Locate the cell with the specified text and output its (x, y) center coordinate. 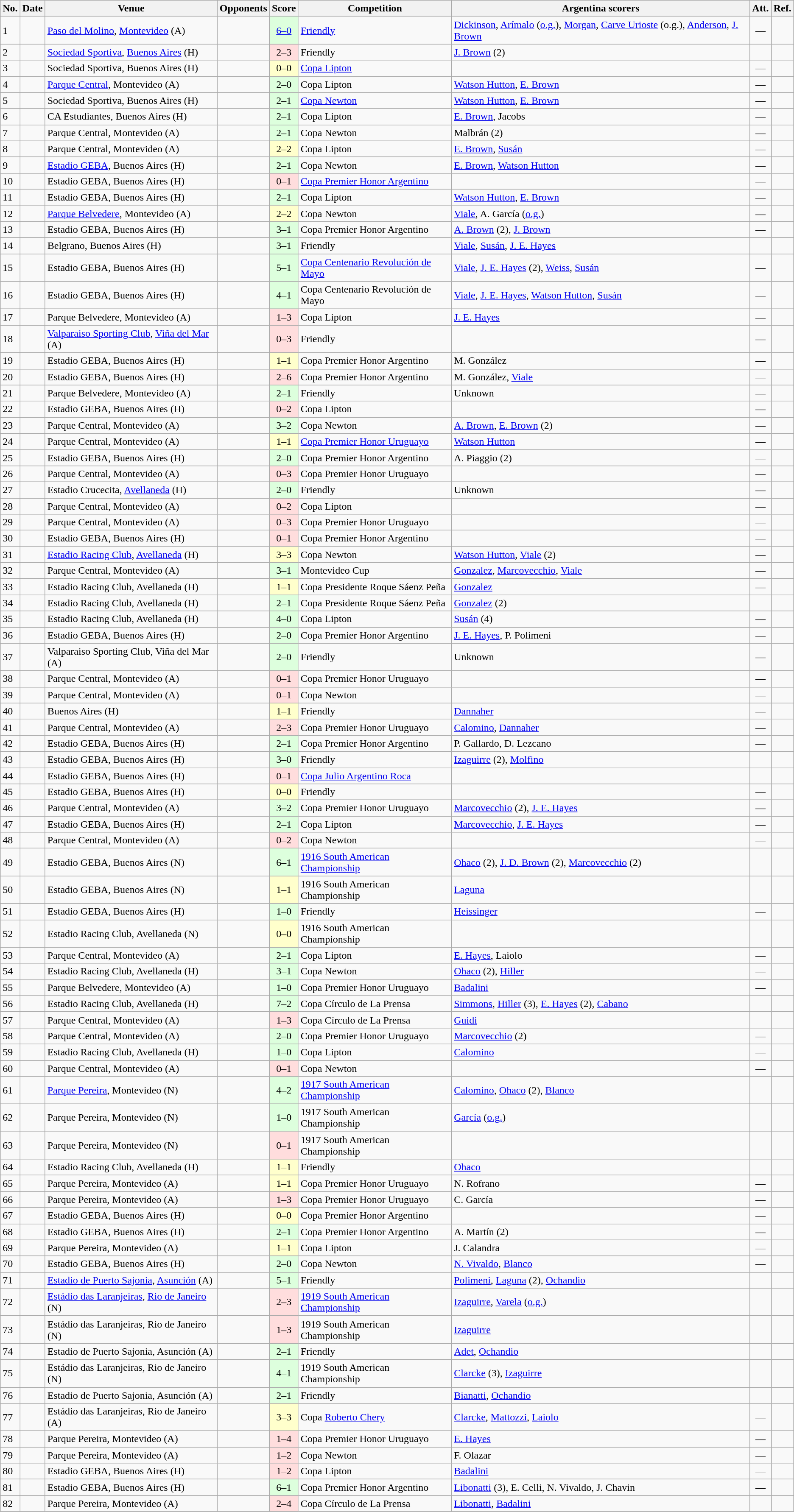
61 (10, 1091)
Malbrán (2) (601, 133)
46 (10, 808)
Ohaco (2), J. D. Brown (2), Marcovecchio (2) (601, 862)
Gonzalez (601, 587)
74 (10, 1351)
21 (10, 393)
52 (10, 934)
25 (10, 458)
2 (10, 52)
Heissinger (601, 912)
58 (10, 1036)
A. Piaggio (2) (601, 458)
40 (10, 711)
Clarcke (3), Izaguirre (601, 1373)
13 (10, 230)
55 (10, 988)
11 (10, 197)
65 (10, 1183)
Marcovecchio (2), J. E. Hayes (601, 808)
15 (10, 268)
Clarcke, Mattozzi, Laiolo (601, 1417)
1 (10, 31)
Opponents (243, 8)
Libonatti (3), E. Celli, N. Vivaldo, J. Chavin (601, 1487)
4 (10, 84)
54 (10, 971)
47 (10, 824)
43 (10, 759)
Viale, Susán, J. E. Hayes (601, 246)
36 (10, 635)
J. E. Hayes (601, 317)
39 (10, 695)
19 (10, 361)
No. (10, 8)
71 (10, 1280)
37 (10, 657)
68 (10, 1232)
41 (10, 727)
Argentina scorers (601, 8)
Simmons, Hiller (3), E. Hayes (2), Cabano (601, 1004)
E. Hayes, Laiolo (601, 955)
Watson Hutton, Viale (2) (601, 555)
8 (10, 149)
9 (10, 165)
23 (10, 425)
Ohaco (601, 1167)
7–2 (284, 1004)
Marcovecchio (2) (601, 1036)
66 (10, 1200)
Buenos Aires (H) (131, 711)
J. E. Hayes, P. Polimeni (601, 635)
Bianatti, Ochandio (601, 1395)
Dickinson, Arímalo (o.g.), Morgan, Carve Urioste (o.g.), Anderson, J. Brown (601, 31)
Competition (375, 8)
M. González (601, 361)
30 (10, 538)
75 (10, 1373)
17 (10, 317)
Polimeni, Laguna (2), Ochandio (601, 1280)
67 (10, 1216)
4–2 (284, 1091)
33 (10, 587)
45 (10, 792)
82 (10, 1504)
14 (10, 246)
27 (10, 490)
Marcovecchio, J. E. Hayes (601, 824)
Viale, J. E. Hayes (2), Weiss, Susán (601, 268)
26 (10, 474)
38 (10, 679)
F. Olazar (601, 1455)
53 (10, 955)
32 (10, 571)
Adet, Ochandio (601, 1351)
A. Martín (2) (601, 1232)
Susán (4) (601, 619)
59 (10, 1052)
16 (10, 295)
76 (10, 1395)
3–0 (284, 759)
A. Brown, E. Brown (2) (601, 425)
Viale, J. E. Hayes, Watson Hutton, Susán (601, 295)
Gonzalez, Marcovecchio, Viale (601, 571)
2–6 (284, 377)
Att. (760, 8)
80 (10, 1471)
Calomino, Ohaco (2), Blanco (601, 1091)
10 (10, 181)
Copa Julio Argentino Roca (375, 776)
60 (10, 1068)
Estádio das Laranjeiras, Rio de Janeiro (A) (131, 1417)
Date (32, 8)
35 (10, 619)
73 (10, 1330)
E. Brown, Jacobs (601, 117)
72 (10, 1302)
44 (10, 776)
Score (284, 8)
Estadio Racing Club, Avellaneda (N) (131, 934)
J. Calandra (601, 1248)
Guidi (601, 1020)
29 (10, 522)
N. Rofrano (601, 1183)
CA Estudiantes, Buenos Aires (H) (131, 117)
García (o.g.) (601, 1118)
63 (10, 1146)
64 (10, 1167)
A. Brown (2), J. Brown (601, 230)
70 (10, 1264)
E. Hayes (601, 1439)
6–0 (284, 31)
48 (10, 840)
12 (10, 213)
Calomino, Dannaher (601, 727)
Estadio Crucecita, Avellaneda (H) (131, 490)
62 (10, 1118)
Watson Hutton (601, 441)
79 (10, 1455)
2–4 (284, 1504)
78 (10, 1439)
56 (10, 1004)
Libonatti, Badalini (601, 1504)
Izaguirre (601, 1330)
Izaguirre (2), Molfino (601, 759)
22 (10, 409)
31 (10, 555)
69 (10, 1248)
E. Brown, Susán (601, 149)
5 (10, 100)
Belgrano, Buenos Aires (H) (131, 246)
Venue (131, 8)
N. Vivaldo, Blanco (601, 1264)
3 (10, 68)
77 (10, 1417)
81 (10, 1487)
50 (10, 890)
J. Brown (2) (601, 52)
42 (10, 743)
Laguna (601, 890)
Montevideo Cup (375, 571)
24 (10, 441)
C. García (601, 1200)
E. Brown, Watson Hutton (601, 165)
Ref. (782, 8)
Paso del Molino, Montevideo (A) (131, 31)
4–0 (284, 619)
51 (10, 912)
P. Gallardo, D. Lezcano (601, 743)
18 (10, 339)
Viale, A. García (o.g.) (601, 213)
Copa Roberto Chery (375, 1417)
34 (10, 603)
7 (10, 133)
M. González, Viale (601, 377)
28 (10, 506)
1–4 (284, 1439)
Calomino (601, 1052)
Dannaher (601, 711)
20 (10, 377)
Ohaco (2), Hiller (601, 971)
49 (10, 862)
Izaguirre, Varela (o.g.) (601, 1302)
Gonzalez (2) (601, 603)
57 (10, 1020)
6 (10, 117)
